Detect which cell encompasses the target text, then output its [X, Y] center coordinate. 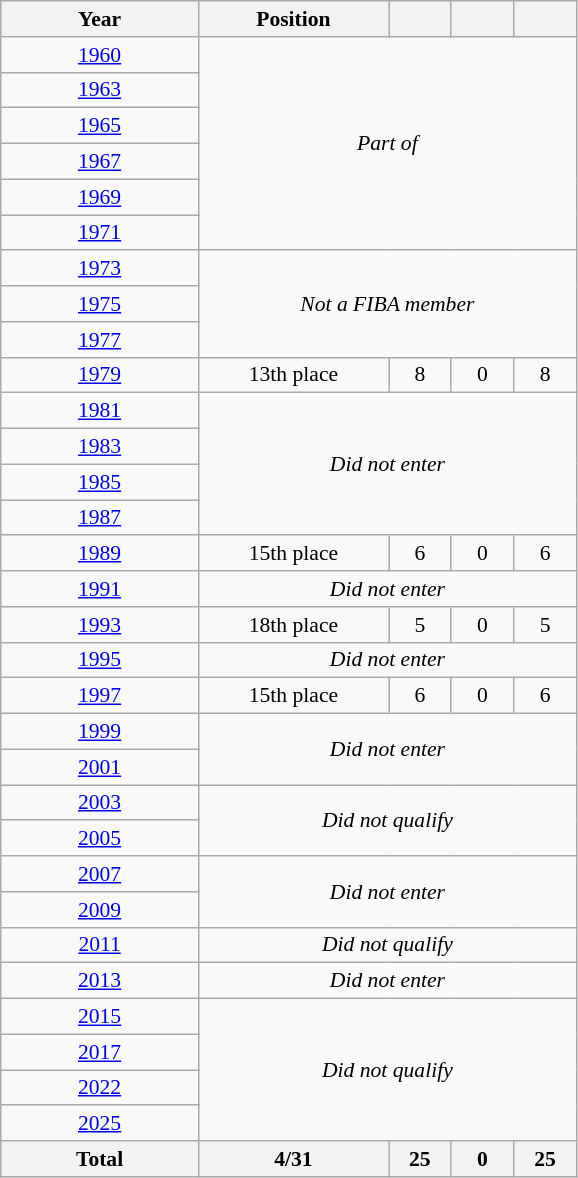
Year [100, 19]
18th place [293, 625]
1991 [100, 589]
1983 [100, 447]
1979 [100, 375]
4/31 [293, 1159]
1987 [100, 518]
2013 [100, 981]
1963 [100, 90]
1969 [100, 197]
1965 [100, 126]
Total [100, 1159]
1985 [100, 482]
1995 [100, 660]
1960 [100, 55]
1967 [100, 162]
1975 [100, 304]
1997 [100, 696]
2015 [100, 1017]
2025 [100, 1124]
2022 [100, 1088]
1989 [100, 554]
2007 [100, 874]
2011 [100, 945]
2005 [100, 839]
2009 [100, 910]
Position [293, 19]
2003 [100, 803]
1981 [100, 411]
Not a FIBA member [387, 304]
2001 [100, 767]
13th place [293, 375]
1993 [100, 625]
1977 [100, 340]
2017 [100, 1052]
Part of [387, 144]
1973 [100, 269]
1999 [100, 732]
1971 [100, 233]
